Capture the cell that displays the provided text and extract its [x, y] central coordinate. 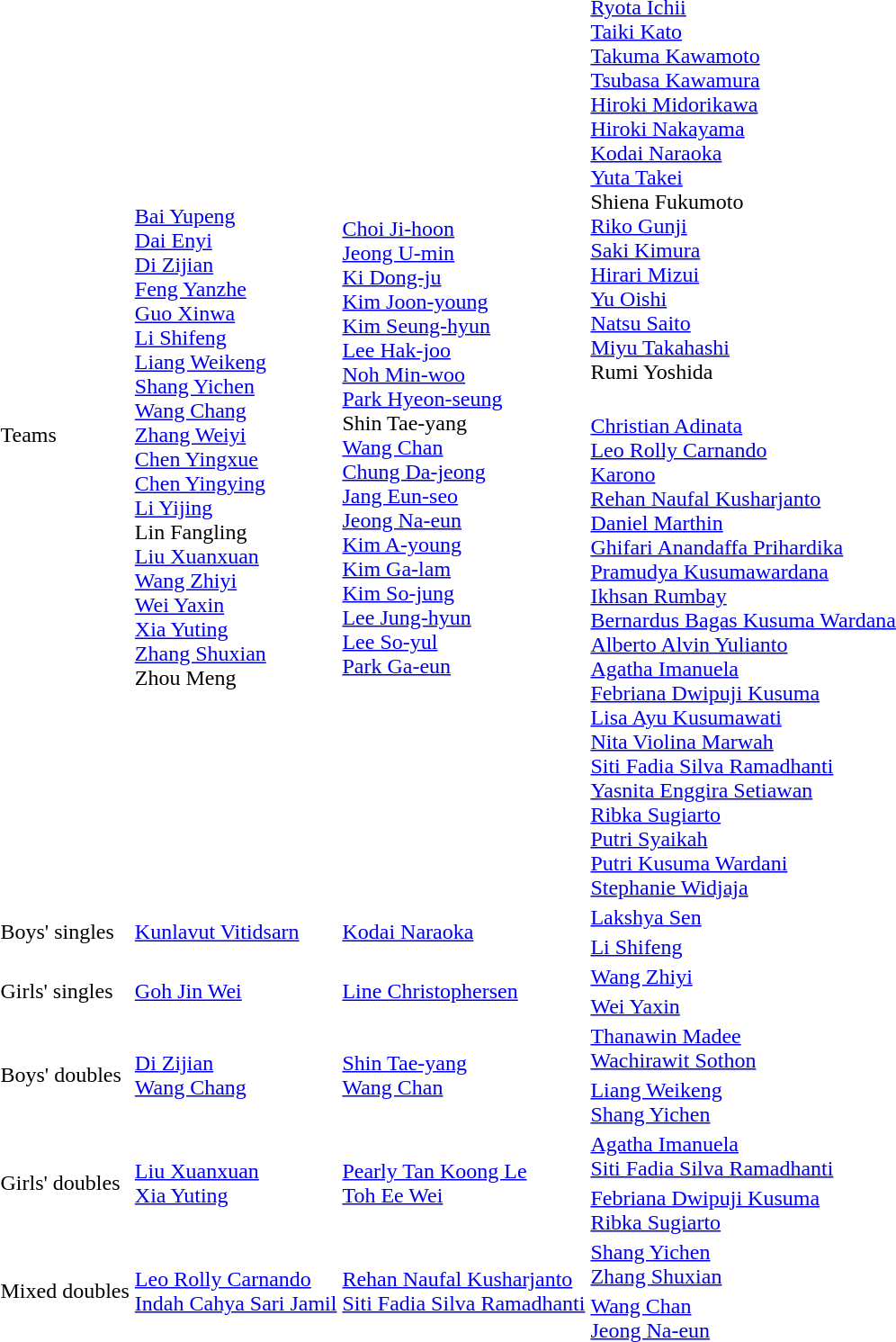
Line Christophersen [464, 992]
Di Zijian Wang Chang [236, 1075]
Goh Jin Wei [236, 992]
Liu Xuanxuan Xia Yuting [236, 1183]
Kunlavut Vitidsarn [236, 932]
Shin Tae-yang Wang Chan [464, 1075]
Kodai Naraoka [464, 932]
Pearly Tan Koong Le Toh Ee Wei [464, 1183]
